Identify which cell holds the provided text, then report its [X, Y] central coordinate. 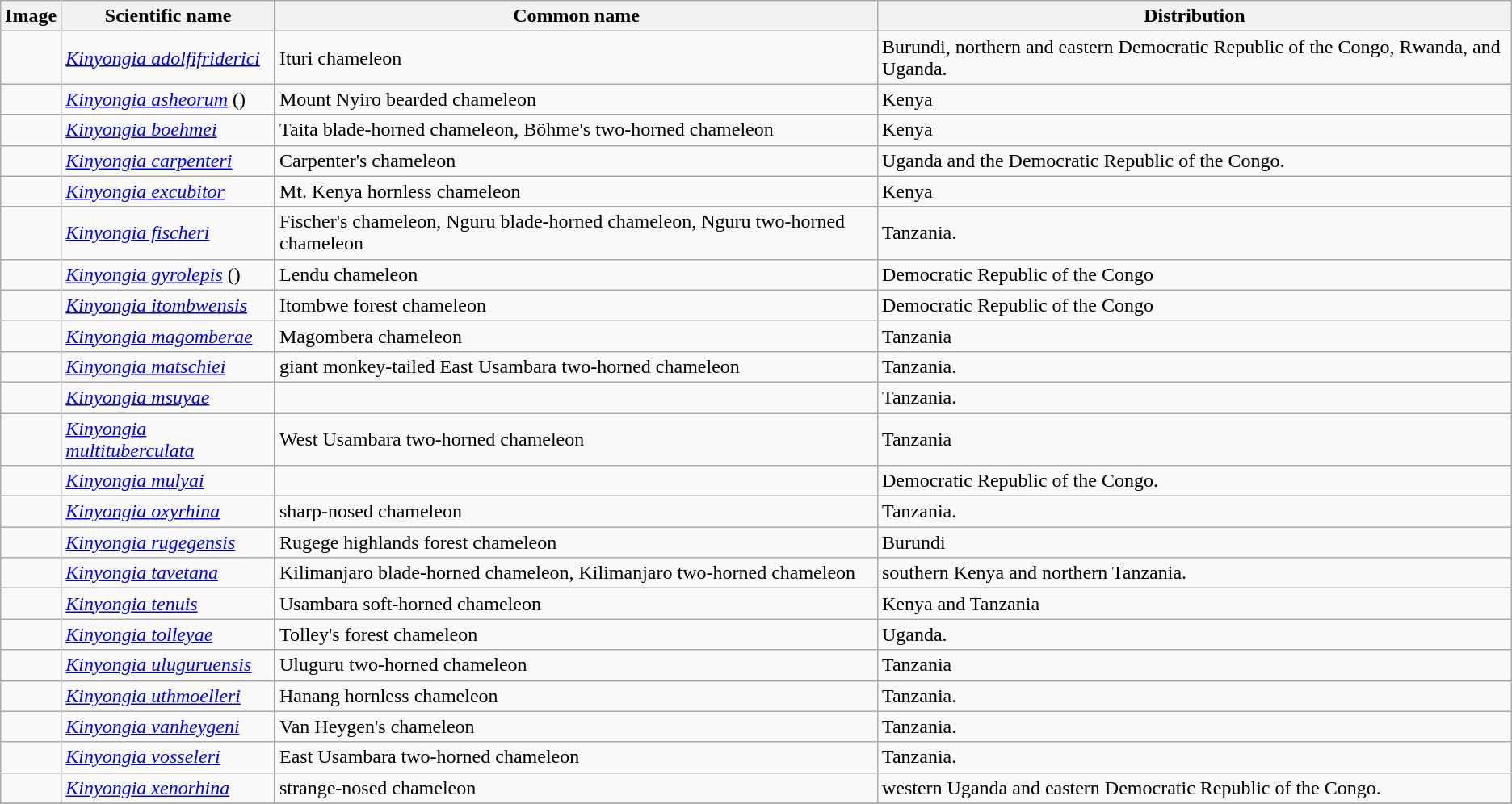
West Usambara two-horned chameleon [576, 439]
Lendu chameleon [576, 274]
Mount Nyiro bearded chameleon [576, 99]
Kinyongia tavetana [168, 573]
giant monkey-tailed East Usambara two-horned chameleon [576, 366]
Kinyongia vosseleri [168, 757]
sharp-nosed chameleon [576, 512]
Kinyongia itombwensis [168, 305]
Ituri chameleon [576, 58]
Kinyongia uluguruensis [168, 665]
Kilimanjaro blade-horned chameleon, Kilimanjaro two-horned chameleon [576, 573]
Magombera chameleon [576, 336]
Kinyongia xenorhina [168, 788]
Van Heygen's chameleon [576, 727]
Kinyongia rugegensis [168, 542]
Kinyongia mulyai [168, 481]
Kinyongia excubitor [168, 191]
Kinyongia msuyae [168, 397]
Kinyongia magomberae [168, 336]
Image [31, 16]
Burundi [1194, 542]
southern Kenya and northern Tanzania. [1194, 573]
western Uganda and eastern Democratic Republic of the Congo. [1194, 788]
Democratic Republic of the Congo. [1194, 481]
Kinyongia tolleyae [168, 634]
East Usambara two-horned chameleon [576, 757]
Tolley's forest chameleon [576, 634]
Burundi, northern and eastern Democratic Republic of the Congo, Rwanda, and Uganda. [1194, 58]
Fischer's chameleon, Nguru blade-horned chameleon, Nguru two-horned chameleon [576, 232]
Carpenter's chameleon [576, 161]
Uganda and the Democratic Republic of the Congo. [1194, 161]
Kinyongia tenuis [168, 604]
Kinyongia uthmoelleri [168, 696]
Kinyongia multituberculata [168, 439]
Kinyongia fischeri [168, 232]
Kinyongia vanheygeni [168, 727]
strange-nosed chameleon [576, 788]
Uluguru two-horned chameleon [576, 665]
Kinyongia oxyrhina [168, 512]
Itombwe forest chameleon [576, 305]
Mt. Kenya hornless chameleon [576, 191]
Kinyongia gyrolepis () [168, 274]
Scientific name [168, 16]
Kenya and Tanzania [1194, 604]
Common name [576, 16]
Uganda. [1194, 634]
Usambara soft-horned chameleon [576, 604]
Kinyongia asheorum () [168, 99]
Kinyongia boehmei [168, 130]
Hanang hornless chameleon [576, 696]
Taita blade-horned chameleon, Böhme's two-horned chameleon [576, 130]
Kinyongia matschiei [168, 366]
Kinyongia carpenteri [168, 161]
Distribution [1194, 16]
Rugege highlands forest chameleon [576, 542]
Kinyongia adolfifriderici [168, 58]
